Capture the cell that displays the provided text and extract its [X, Y] central coordinate. 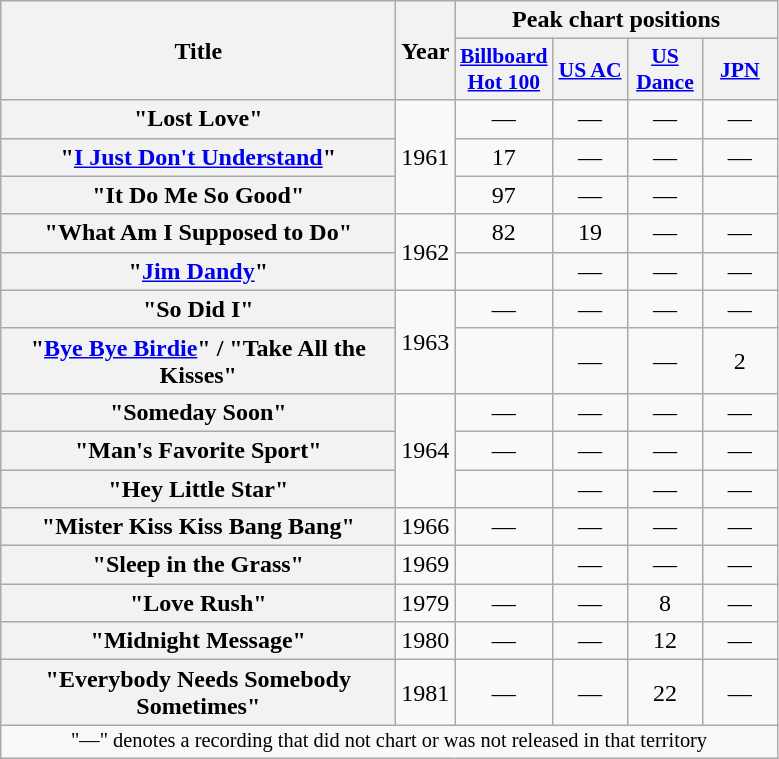
1979 [426, 603]
17 [504, 157]
"What Am I Supposed to Do" [198, 233]
"Bye Bye Birdie" / "Take All the Kisses" [198, 360]
1964 [426, 450]
"Love Rush" [198, 603]
Peak chart positions [616, 20]
"Hey Little Star" [198, 489]
82 [504, 233]
"Sleep in the Grass" [198, 565]
"Jim Dandy" [198, 271]
"Midnight Message" [198, 641]
"Everybody Needs Somebody Sometimes" [198, 692]
"I Just Don't Understand" [198, 157]
Year [426, 50]
1963 [426, 342]
"Mister Kiss Kiss Bang Bang" [198, 527]
1961 [426, 157]
"—" denotes a recording that did not chart or was not released in that territory [390, 742]
97 [504, 195]
22 [664, 692]
8 [664, 603]
Billboard Hot 100 [504, 70]
12 [664, 641]
1966 [426, 527]
JPN [740, 70]
"Lost Love" [198, 119]
US Dance [664, 70]
1980 [426, 641]
2 [740, 360]
Title [198, 50]
19 [590, 233]
US AC [590, 70]
"It Do Me So Good" [198, 195]
"Man's Favorite Sport" [198, 450]
"Someday Soon" [198, 412]
1969 [426, 565]
1962 [426, 252]
1981 [426, 692]
"So Did I" [198, 309]
